Return the (x, y) coordinate for the center point of the cell that contains the specified text.  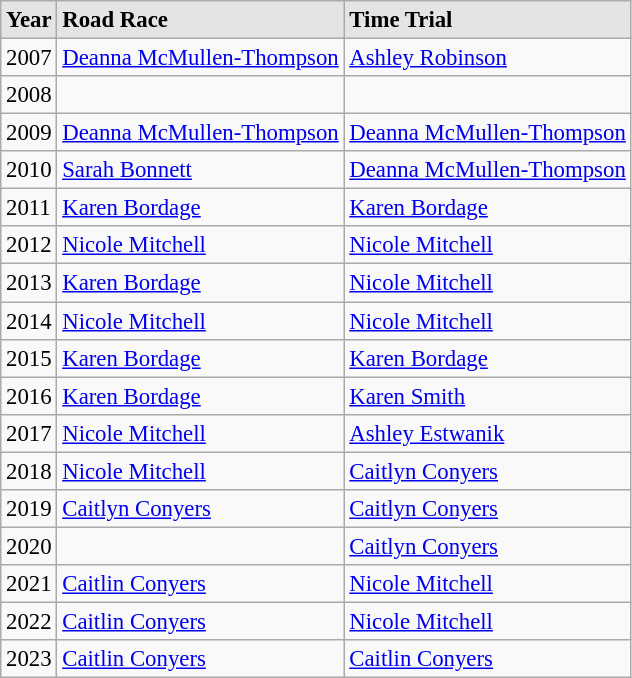
2014 (29, 321)
2009 (29, 133)
2019 (29, 509)
2016 (29, 396)
2022 (29, 621)
Ashley Estwanik (488, 433)
Ashley Robinson (488, 58)
Sarah Bonnett (200, 170)
2013 (29, 283)
2018 (29, 471)
Karen Smith (488, 396)
2011 (29, 208)
2007 (29, 58)
2020 (29, 546)
Road Race (200, 20)
Time Trial (488, 20)
2015 (29, 358)
Year (29, 20)
2012 (29, 245)
2008 (29, 95)
2017 (29, 433)
2021 (29, 584)
2010 (29, 170)
2023 (29, 659)
